Return the (x, y) coordinate for the center point of the cell that contains the specified text.  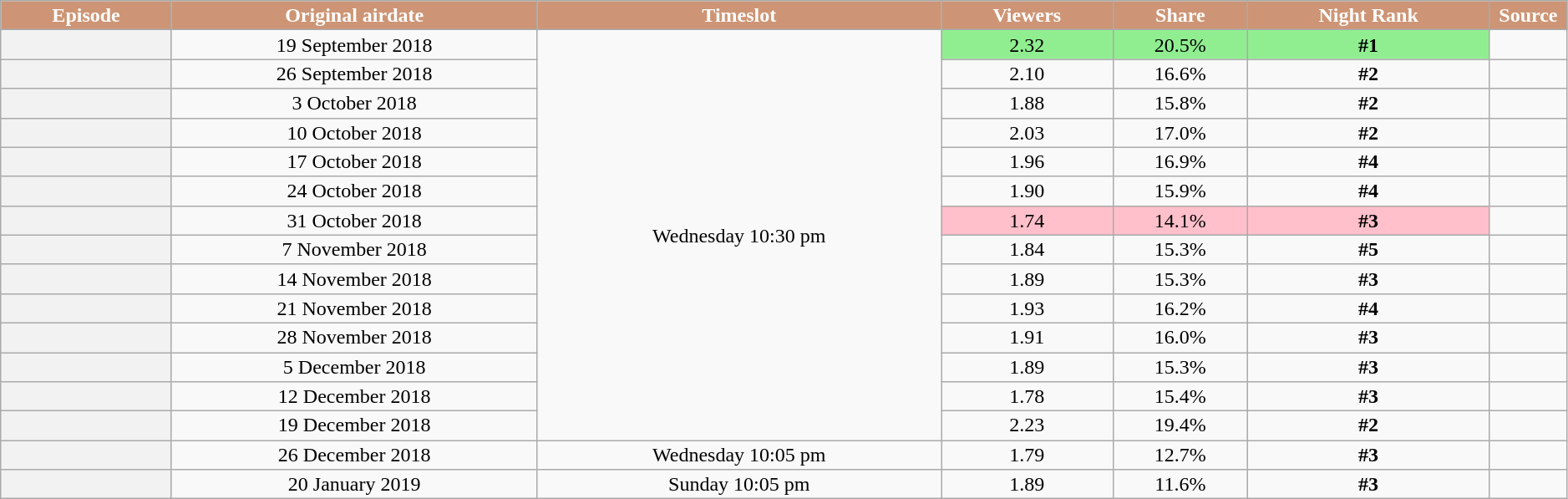
16.2% (1180, 308)
Share (1180, 15)
17.0% (1180, 132)
15.4% (1180, 396)
19 September 2018 (354, 45)
#1 (1368, 45)
2.32 (1028, 45)
1.91 (1028, 338)
19.4% (1180, 426)
24 October 2018 (354, 191)
Sunday 10:05 pm (739, 485)
Episode (87, 15)
5 December 2018 (354, 368)
3 October 2018 (354, 104)
26 September 2018 (354, 74)
Viewers (1028, 15)
14.1% (1180, 221)
1.88 (1028, 104)
10 October 2018 (354, 132)
2.23 (1028, 426)
1.93 (1028, 308)
16.0% (1180, 338)
12 December 2018 (354, 396)
1.74 (1028, 221)
16.6% (1180, 74)
Wednesday 10:30 pm (739, 236)
Night Rank (1368, 15)
Timeslot (739, 15)
Original airdate (354, 15)
15.8% (1180, 104)
19 December 2018 (354, 426)
1.79 (1028, 455)
17 October 2018 (354, 162)
28 November 2018 (354, 338)
Wednesday 10:05 pm (739, 455)
1.90 (1028, 191)
1.84 (1028, 249)
20 January 2019 (354, 485)
1.78 (1028, 396)
31 October 2018 (354, 221)
1.96 (1028, 162)
21 November 2018 (354, 308)
Source (1529, 15)
7 November 2018 (354, 249)
12.7% (1180, 455)
#5 (1368, 249)
15.9% (1180, 191)
2.03 (1028, 132)
14 November 2018 (354, 279)
26 December 2018 (354, 455)
2.10 (1028, 74)
11.6% (1180, 485)
16.9% (1180, 162)
20.5% (1180, 45)
